Find where the given text appears and provide that cell's center as (x, y) coordinate. 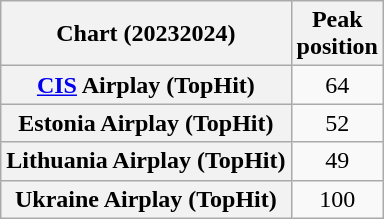
Chart (20232024) (146, 34)
CIS Airplay (TopHit) (146, 85)
Estonia Airplay (TopHit) (146, 123)
64 (337, 85)
49 (337, 161)
52 (337, 123)
Peakposition (337, 34)
Lithuania Airplay (TopHit) (146, 161)
Ukraine Airplay (TopHit) (146, 199)
100 (337, 199)
